Detect which cell encompasses the target text, then output its (x, y) center coordinate. 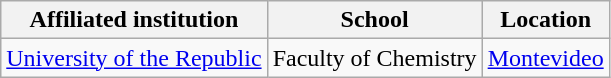
Affiliated institution (134, 20)
Montevideo (546, 58)
Location (546, 20)
University of the Republic (134, 58)
Faculty of Chemistry (374, 58)
School (374, 20)
